Pinpoint the cell where the given text exists, returning its (X, Y) midpoint coordinate. 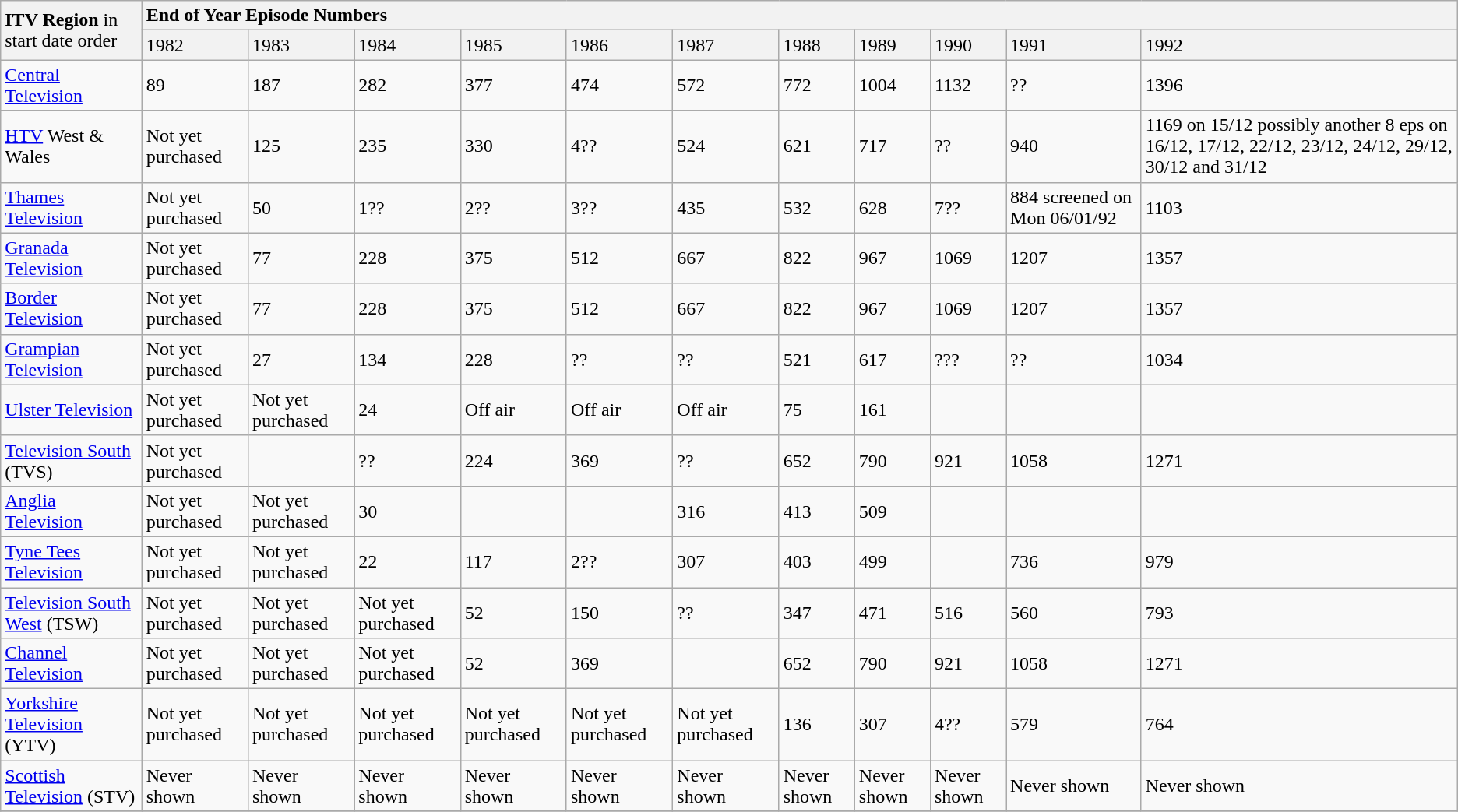
Anglia Television (72, 511)
532 (816, 207)
1396 (1299, 86)
ITV Region in start date order (72, 30)
560 (1074, 612)
Channel Television (72, 663)
22 (407, 562)
621 (816, 146)
1982 (195, 45)
Grampian Television (72, 360)
??? (967, 360)
Border Television (72, 308)
1985 (513, 45)
End of Year Episode Numbers (799, 16)
50 (301, 207)
Thames Television (72, 207)
435 (726, 207)
117 (513, 562)
1988 (816, 45)
1132 (967, 86)
125 (301, 146)
509 (893, 511)
347 (816, 612)
940 (1074, 146)
884 screened on Mon 06/01/92 (1074, 207)
134 (407, 360)
Yorkshire Television (YTV) (72, 725)
617 (893, 360)
330 (513, 146)
516 (967, 612)
75 (816, 410)
1983 (301, 45)
89 (195, 86)
764 (1299, 725)
772 (816, 86)
403 (816, 562)
1986 (619, 45)
1?? (407, 207)
413 (816, 511)
Granada Television (72, 258)
7?? (967, 207)
161 (893, 410)
1984 (407, 45)
1990 (967, 45)
1169 on 15/12 possibly another 8 eps on 16/12, 17/12, 22/12, 23/12, 24/12, 29/12, 30/12 and 31/12 (1299, 146)
793 (1299, 612)
187 (301, 86)
27 (301, 360)
377 (513, 86)
628 (893, 207)
572 (726, 86)
717 (893, 146)
1992 (1299, 45)
1989 (893, 45)
30 (407, 511)
1004 (893, 86)
235 (407, 146)
736 (1074, 562)
Tyne Tees Television (72, 562)
3?? (619, 207)
474 (619, 86)
521 (816, 360)
24 (407, 410)
471 (893, 612)
979 (1299, 562)
Television South West (TSW) (72, 612)
499 (893, 562)
579 (1074, 725)
1987 (726, 45)
HTV West & Wales (72, 146)
1991 (1074, 45)
Ulster Television (72, 410)
Television South (TVS) (72, 461)
316 (726, 511)
150 (619, 612)
Scottish Television (STV) (72, 786)
1103 (1299, 207)
224 (513, 461)
282 (407, 86)
136 (816, 725)
1034 (1299, 360)
524 (726, 146)
Central Television (72, 86)
